Return the (X, Y) coordinate for the center point of the cell that contains the specified text.  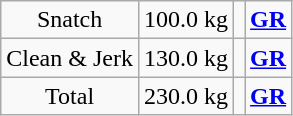
Clean & Jerk (70, 58)
Snatch (70, 20)
100.0 kg (186, 20)
Total (70, 96)
230.0 kg (186, 96)
130.0 kg (186, 58)
